Capture the cell that displays the provided text and extract its (x, y) central coordinate. 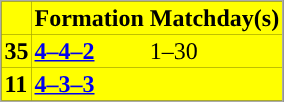
Formation (90, 18)
35 (17, 50)
11 (17, 84)
1–30 (214, 50)
4–4–2 (90, 50)
4–3–3 (90, 84)
Matchday(s) (214, 18)
